Output the [X, Y] coordinate of the center of the cell containing the given text.  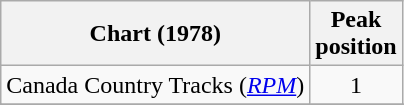
1 [356, 85]
Chart (1978) [156, 34]
Canada Country Tracks (RPM) [156, 85]
Peakposition [356, 34]
